Capture the cell that displays the provided text and extract its [X, Y] central coordinate. 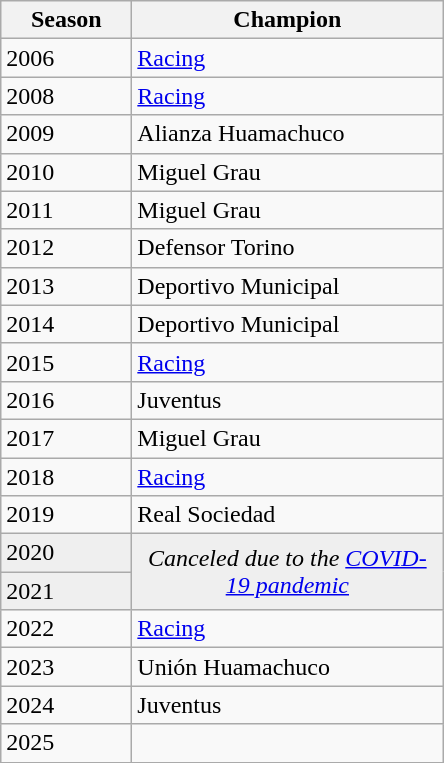
2018 [66, 477]
2008 [66, 96]
2011 [66, 210]
Real Sociedad [288, 515]
2010 [66, 172]
2009 [66, 134]
2006 [66, 58]
Unión Huamachuco [288, 667]
2016 [66, 400]
2012 [66, 248]
2023 [66, 667]
Defensor Torino [288, 248]
2017 [66, 438]
Season [66, 20]
Alianza Huamachuco [288, 134]
2019 [66, 515]
2024 [66, 705]
2013 [66, 286]
2014 [66, 324]
2025 [66, 743]
Champion [288, 20]
2022 [66, 629]
2021 [66, 591]
2015 [66, 362]
Canceled due to the COVID-19 pandemic [288, 572]
2020 [66, 553]
